From the cell containing the given text, extract its center point as (x, y) coordinate. 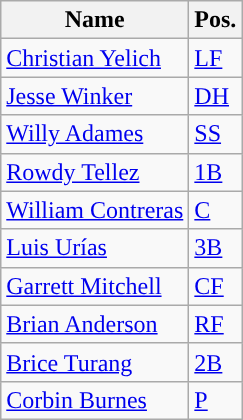
Willy Adames (95, 134)
Brice Turang (95, 362)
William Contreras (95, 210)
2B (216, 362)
LF (216, 58)
Christian Yelich (95, 58)
P (216, 400)
Pos. (216, 20)
Corbin Burnes (95, 400)
SS (216, 134)
Luis Urías (95, 248)
1B (216, 172)
CF (216, 286)
RF (216, 324)
Brian Anderson (95, 324)
Name (95, 20)
Jesse Winker (95, 96)
DH (216, 96)
Rowdy Tellez (95, 172)
3B (216, 248)
C (216, 210)
Garrett Mitchell (95, 286)
